Search for the cell housing the specified text and yield its (X, Y) center coordinate. 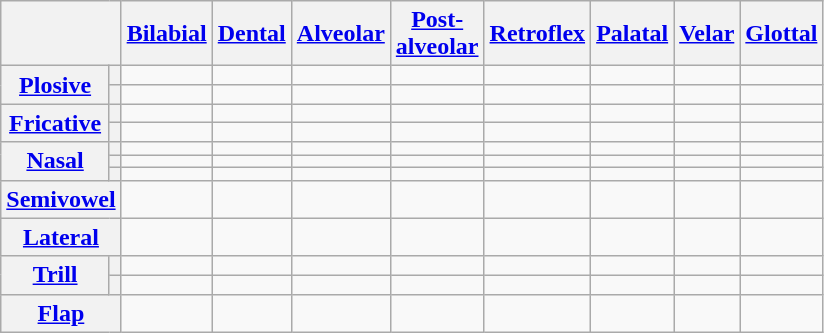
Semivowel (61, 199)
Flap (61, 313)
Dental (252, 34)
Glottal (782, 34)
Palatal (632, 34)
Post-alveolar (437, 34)
Lateral (61, 237)
Bilabial (166, 34)
Alveolar (340, 34)
Plosive (56, 85)
Nasal (56, 161)
Trill (56, 275)
Retroflex (538, 34)
Velar (707, 34)
Fricative (56, 123)
